Extract the [X, Y] coordinate from the center of the cell holding the provided text.  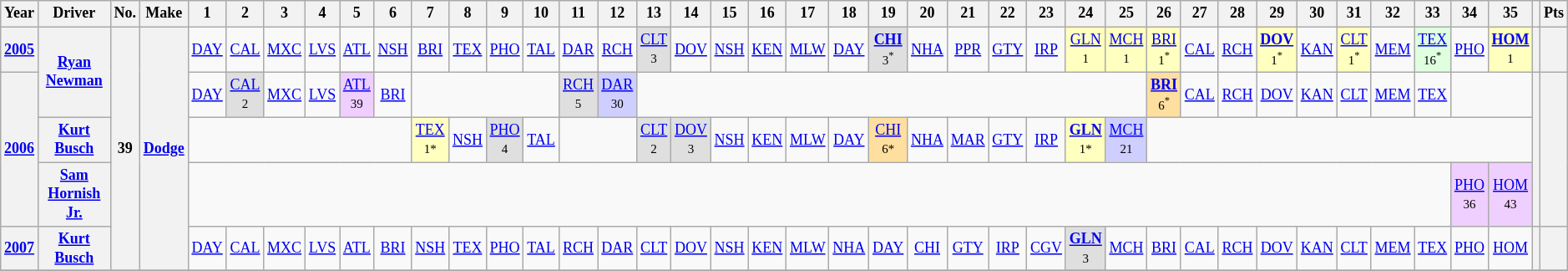
CLT1* [1354, 49]
TEX1* [431, 140]
21 [968, 13]
32 [1393, 13]
DOV3 [691, 140]
Sam Hornish Jr. [73, 194]
33 [1433, 13]
TEX16* [1433, 49]
8 [468, 13]
15 [730, 13]
HOM43 [1510, 194]
ATL39 [357, 95]
26 [1164, 13]
13 [655, 13]
24 [1085, 13]
28 [1237, 13]
CLT2 [655, 140]
CGV [1047, 248]
RCH5 [578, 95]
17 [808, 13]
CHI3* [888, 49]
CHI6* [888, 140]
11 [578, 13]
25 [1126, 13]
9 [504, 13]
HOM1 [1510, 49]
No. [125, 13]
3 [285, 13]
DOV1* [1277, 49]
39 [125, 149]
16 [767, 13]
GLN3 [1085, 248]
6 [392, 13]
Driver [73, 13]
GLN1 [1085, 49]
HOM [1510, 248]
CAL2 [245, 95]
20 [928, 13]
DAR30 [618, 95]
4 [322, 13]
MCH1 [1126, 49]
18 [849, 13]
BRI6* [1164, 95]
GLN1* [1085, 140]
12 [618, 13]
PPR [968, 49]
MAR [968, 140]
Make [164, 13]
Ryan Newman [73, 72]
29 [1277, 13]
2007 [20, 248]
Year [20, 13]
MCH [1126, 248]
PHO4 [504, 140]
14 [691, 13]
BRI1* [1164, 49]
2005 [20, 49]
CLT3 [655, 49]
5 [357, 13]
MCH21 [1126, 140]
1 [207, 13]
10 [541, 13]
35 [1510, 13]
22 [1008, 13]
27 [1199, 13]
34 [1469, 13]
23 [1047, 13]
Pts [1555, 13]
30 [1318, 13]
7 [431, 13]
CHI [928, 248]
2 [245, 13]
19 [888, 13]
PHO36 [1469, 194]
Dodge [164, 149]
2006 [20, 149]
31 [1354, 13]
